Provide the (x, y) coordinate of the cell's center where the given text is located.  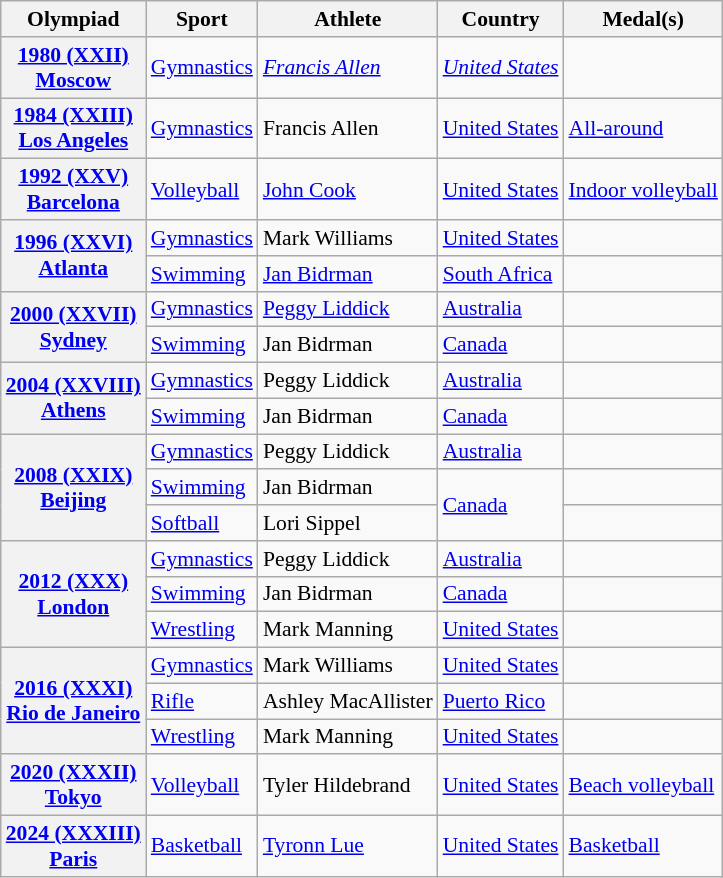
Athlete (348, 19)
2012 (XXX) London (74, 594)
Rifle (202, 701)
Country (501, 19)
1984 (XXIII) Los Angeles (74, 128)
Indoor volleyball (642, 190)
Tyler Hildebrand (348, 786)
2000 (XXVII) Sydney (74, 326)
1992 (XXV) Barcelona (74, 190)
Medal(s) (642, 19)
John Cook (348, 190)
Softball (202, 523)
2016 (XXXI) Rio de Janeiro (74, 702)
1980 (XXII) Moscow (74, 68)
Puerto Rico (501, 701)
2004 (XXVIII) Athens (74, 398)
South Africa (501, 274)
Beach volleyball (642, 786)
2020 (XXXII) Tokyo (74, 786)
1996 (XXVI) Atlanta (74, 256)
Olympiad (74, 19)
2008 (XXIX) Beijing (74, 488)
All-around (642, 128)
Ashley MacAllister (348, 701)
Tyronn Lue (348, 846)
Lori Sippel (348, 523)
2024 (XXXIII) Paris (74, 846)
Sport (202, 19)
